Output the [X, Y] coordinate of the center of the cell containing the given text.  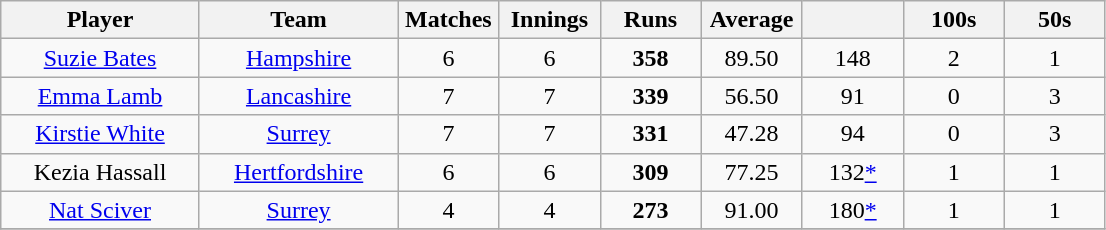
Matches [448, 20]
273 [650, 210]
Runs [650, 20]
Innings [550, 20]
50s [1054, 20]
91 [852, 96]
339 [650, 96]
309 [650, 172]
Hampshire [298, 58]
Emma Lamb [100, 96]
Kirstie White [100, 134]
47.28 [752, 134]
91.00 [752, 210]
Suzie Bates [100, 58]
132* [852, 172]
2 [954, 58]
Hertfordshire [298, 172]
77.25 [752, 172]
Nat Sciver [100, 210]
Average [752, 20]
56.50 [752, 96]
100s [954, 20]
Kezia Hassall [100, 172]
148 [852, 58]
Lancashire [298, 96]
Team [298, 20]
331 [650, 134]
94 [852, 134]
89.50 [752, 58]
Player [100, 20]
358 [650, 58]
180* [852, 210]
